Identify which cell holds the provided text, then report its (X, Y) central coordinate. 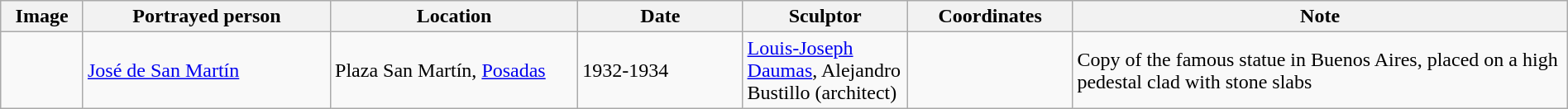
Note (1320, 17)
Date (660, 17)
1932-1934 (660, 70)
Copy of the famous statue in Buenos Aires, placed on a high pedestal clad with stone slabs (1320, 70)
José de San Martín (207, 70)
Image (42, 17)
Sculptor (825, 17)
Location (455, 17)
Louis-Joseph Daumas, Alejandro Bustillo (architect) (825, 70)
Plaza San Martín, Posadas (455, 70)
Coordinates (989, 17)
Portrayed person (207, 17)
